Locate the cell with the specified text and output its [x, y] center coordinate. 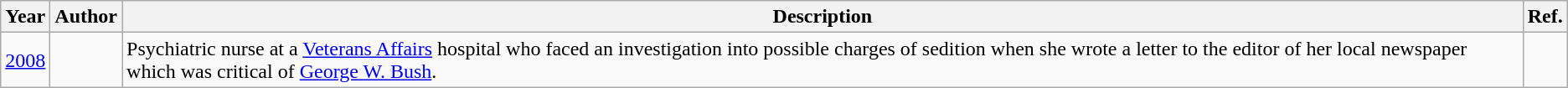
2008 [25, 60]
Author [86, 17]
Description [823, 17]
Ref. [1545, 17]
Year [25, 17]
